Detect which cell encompasses the target text, then output its (x, y) center coordinate. 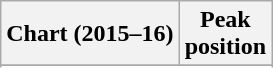
Chart (2015–16) (90, 34)
Peakposition (225, 34)
